Find where the given text appears and provide that cell's center as [x, y] coordinate. 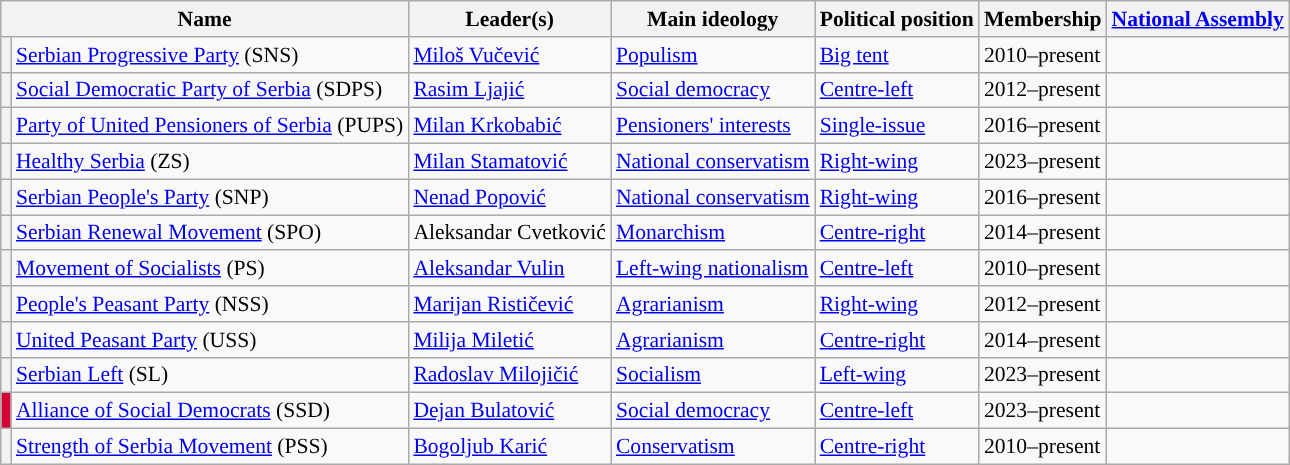
Bogoljub Karić [510, 447]
Main ideology [713, 19]
Serbian Renewal Movement (SPO) [210, 233]
Serbian Progressive Party (SNS) [210, 55]
Left-wing nationalism [713, 269]
Membership [1043, 19]
Radoslav Milojičić [510, 375]
Left-wing [897, 375]
Name [205, 19]
People's Peasant Party (NSS) [210, 304]
Strength of Serbia Movement (PSS) [210, 447]
Populism [713, 55]
Conservatism [713, 447]
Nenad Popović [510, 197]
Party of United Pensioners of Serbia (PUPS) [210, 126]
Miloš Vučević [510, 55]
Socialism [713, 375]
Pensioners' interests [713, 126]
Leader(s) [510, 19]
Big tent [897, 55]
Single-issue [897, 126]
Monarchism [713, 233]
United Peasant Party (USS) [210, 340]
Aleksandar Cvetković [510, 233]
Marijan Rističević [510, 304]
Social Democratic Party of Serbia (SDPS) [210, 90]
Milan Krkobabić [510, 126]
Healthy Serbia (ZS) [210, 162]
Rasim Ljajić [510, 90]
Milija Miletić [510, 340]
Serbian Left (SL) [210, 375]
Political position [897, 19]
Dejan Bulatović [510, 411]
Alliance of Social Democrats (SSD) [210, 411]
Serbian People's Party (SNP) [210, 197]
National Assembly [1198, 19]
Aleksandar Vulin [510, 269]
Movement of Socialists (PS) [210, 269]
Milan Stamatović [510, 162]
